Scan for the cell matching the given text and deliver its [x, y] coordinate at center. 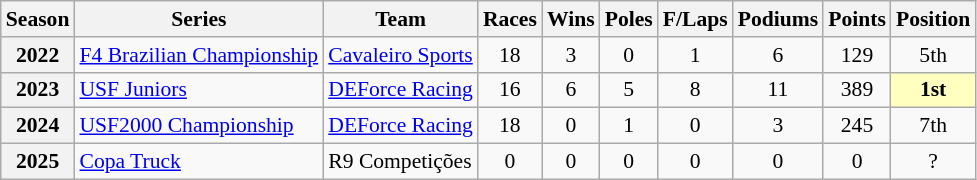
Cavaleiro Sports [400, 55]
Season [38, 19]
? [933, 162]
Wins [571, 19]
389 [857, 90]
8 [696, 90]
1st [933, 90]
7th [933, 126]
129 [857, 55]
USF Juniors [198, 90]
5 [629, 90]
Races [510, 19]
2023 [38, 90]
5th [933, 55]
2025 [38, 162]
Copa Truck [198, 162]
Poles [629, 19]
Podiums [778, 19]
F4 Brazilian Championship [198, 55]
2024 [38, 126]
USF2000 Championship [198, 126]
Points [857, 19]
Series [198, 19]
Position [933, 19]
245 [857, 126]
F/Laps [696, 19]
16 [510, 90]
2022 [38, 55]
11 [778, 90]
R9 Competições [400, 162]
Team [400, 19]
